Provide the [X, Y] coordinate of the cell's center where the given text is located.  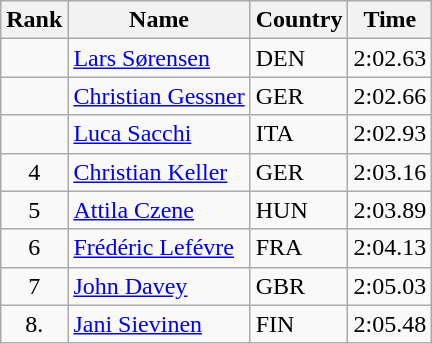
2:03.16 [390, 172]
Name [159, 20]
8. [34, 324]
7 [34, 286]
4 [34, 172]
DEN [299, 58]
Christian Keller [159, 172]
John Davey [159, 286]
FRA [299, 248]
Frédéric Lefévre [159, 248]
GBR [299, 286]
Jani Sievinen [159, 324]
2:05.48 [390, 324]
2:02.66 [390, 96]
Country [299, 20]
Attila Czene [159, 210]
6 [34, 248]
Luca Sacchi [159, 134]
2:03.89 [390, 210]
ITA [299, 134]
Christian Gessner [159, 96]
FIN [299, 324]
2:02.93 [390, 134]
Rank [34, 20]
2:02.63 [390, 58]
5 [34, 210]
2:05.03 [390, 286]
2:04.13 [390, 248]
HUN [299, 210]
Time [390, 20]
Lars Sørensen [159, 58]
